Provide the [X, Y] coordinate of the cell's center where the given text is located.  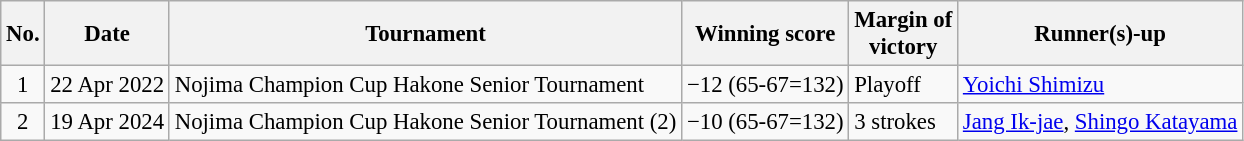
Nojima Champion Cup Hakone Senior Tournament (2) [425, 122]
−10 (65-67=132) [766, 122]
Date [107, 34]
No. [23, 34]
Runner(s)-up [1100, 34]
22 Apr 2022 [107, 85]
3 strokes [904, 122]
Playoff [904, 85]
2 [23, 122]
19 Apr 2024 [107, 122]
−12 (65-67=132) [766, 85]
Margin ofvictory [904, 34]
Winning score [766, 34]
Jang Ik-jae, Shingo Katayama [1100, 122]
Yoichi Shimizu [1100, 85]
Tournament [425, 34]
Nojima Champion Cup Hakone Senior Tournament [425, 85]
1 [23, 85]
